Find where the given text appears and provide that cell's center as (X, Y) coordinate. 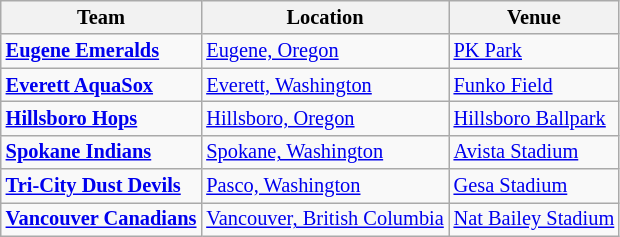
Hillsboro Ballpark (534, 118)
Eugene Emeralds (102, 51)
Gesa Stadium (534, 186)
PK Park (534, 51)
Vancouver Canadians (102, 219)
Avista Stadium (534, 152)
Spokane, Washington (324, 152)
Hillsboro Hops (102, 118)
Location (324, 17)
Tri-City Dust Devils (102, 186)
Spokane Indians (102, 152)
Funko Field (534, 85)
Venue (534, 17)
Vancouver, British Columbia (324, 219)
Pasco, Washington (324, 186)
Team (102, 17)
Everett, Washington (324, 85)
Everett AquaSox (102, 85)
Nat Bailey Stadium (534, 219)
Hillsboro, Oregon (324, 118)
Eugene, Oregon (324, 51)
